Detect which cell encompasses the target text, then output its [x, y] center coordinate. 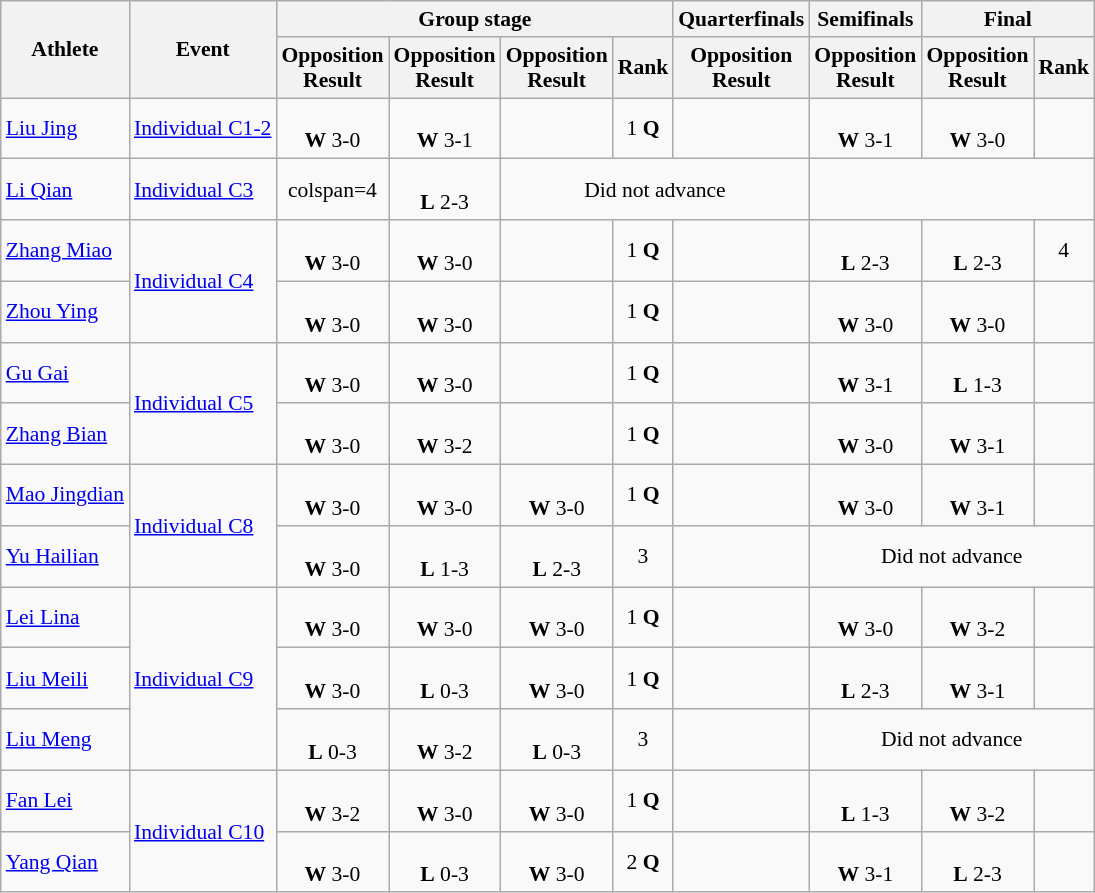
Zhou Ying [65, 312]
Yang Qian [65, 862]
Event [202, 50]
Li Qian [65, 190]
2 Q [644, 862]
Quarterfinals [741, 19]
Semifinals [865, 19]
Individual C4 [202, 281]
Individual C8 [202, 526]
Individual C10 [202, 831]
Individual C1-2 [202, 128]
Liu Meili [65, 678]
Individual C9 [202, 678]
Lei Lina [65, 618]
Athlete [65, 50]
colspan=4 [332, 190]
Group stage [474, 19]
Mao Jingdian [65, 496]
Liu Jing [65, 128]
Zhang Bian [65, 434]
Gu Gai [65, 372]
Liu Meng [65, 740]
Zhang Miao [65, 250]
Individual C5 [202, 403]
Individual C3 [202, 190]
Yu Hailian [65, 556]
4 [1064, 250]
Final [1008, 19]
Fan Lei [65, 800]
